Scan for the cell matching the given text and deliver its (X, Y) coordinate at center. 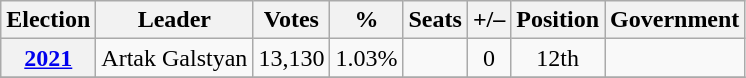
+/– (488, 20)
Votes (292, 20)
Artak Galstyan (174, 58)
Leader (174, 20)
Government (675, 20)
13,130 (292, 58)
Position (558, 20)
Seats (435, 20)
1.03% (366, 58)
Election (48, 20)
% (366, 20)
0 (488, 58)
2021 (48, 58)
12th (558, 58)
